Scan for the cell matching the given text and deliver its [x, y] coordinate at center. 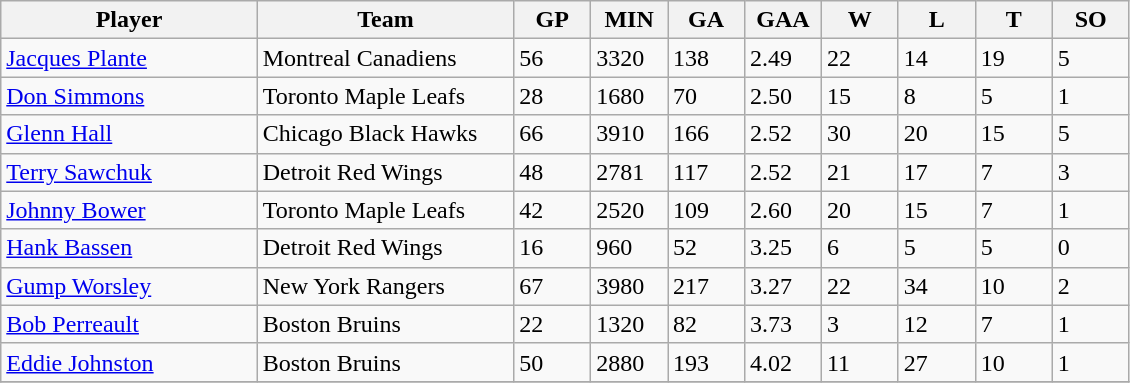
Team [385, 20]
Terry Sawchuk [129, 172]
MIN [630, 20]
14 [936, 58]
Eddie Johnston [129, 362]
17 [936, 172]
56 [552, 58]
12 [936, 324]
GA [706, 20]
21 [860, 172]
2520 [630, 210]
2.50 [782, 96]
8 [936, 96]
166 [706, 134]
Johnny Bower [129, 210]
3320 [630, 58]
T [1014, 20]
2880 [630, 362]
Montreal Canadiens [385, 58]
34 [936, 286]
109 [706, 210]
L [936, 20]
Gump Worsley [129, 286]
2 [1090, 286]
30 [860, 134]
42 [552, 210]
Bob Perreault [129, 324]
2781 [630, 172]
3.25 [782, 248]
52 [706, 248]
1320 [630, 324]
GP [552, 20]
SO [1090, 20]
3.27 [782, 286]
6 [860, 248]
Jacques Plante [129, 58]
16 [552, 248]
Chicago Black Hawks [385, 134]
2.60 [782, 210]
27 [936, 362]
11 [860, 362]
217 [706, 286]
W [860, 20]
67 [552, 286]
Player [129, 20]
4.02 [782, 362]
1680 [630, 96]
3980 [630, 286]
82 [706, 324]
138 [706, 58]
28 [552, 96]
GAA [782, 20]
19 [1014, 58]
Don Simmons [129, 96]
66 [552, 134]
3910 [630, 134]
117 [706, 172]
48 [552, 172]
3.73 [782, 324]
Glenn Hall [129, 134]
0 [1090, 248]
New York Rangers [385, 286]
Hank Bassen [129, 248]
50 [552, 362]
960 [630, 248]
70 [706, 96]
193 [706, 362]
2.49 [782, 58]
